For the text-containing cell, return its midpoint in [X, Y] coordinate format. 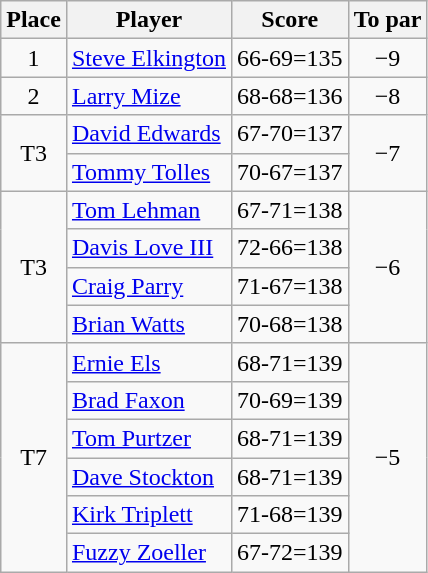
Brad Faxon [148, 400]
Tom Lehman [148, 210]
Kirk Triplett [148, 515]
70-68=138 [290, 324]
Place [34, 20]
71-68=139 [290, 515]
67-72=139 [290, 553]
Tommy Tolles [148, 172]
T7 [34, 457]
Ernie Els [148, 362]
Brian Watts [148, 324]
70-67=137 [290, 172]
Fuzzy Zoeller [148, 553]
Dave Stockton [148, 477]
−7 [388, 153]
−8 [388, 96]
72-66=138 [290, 248]
−9 [388, 58]
71-67=138 [290, 286]
67-70=137 [290, 134]
66-69=135 [290, 58]
1 [34, 58]
2 [34, 96]
Tom Purtzer [148, 438]
−5 [388, 457]
Steve Elkington [148, 58]
Score [290, 20]
To par [388, 20]
Player [148, 20]
Davis Love III [148, 248]
−6 [388, 267]
David Edwards [148, 134]
70-69=139 [290, 400]
Larry Mize [148, 96]
67-71=138 [290, 210]
Craig Parry [148, 286]
68-68=136 [290, 96]
